From the cell containing the given text, extract its center point as (x, y) coordinate. 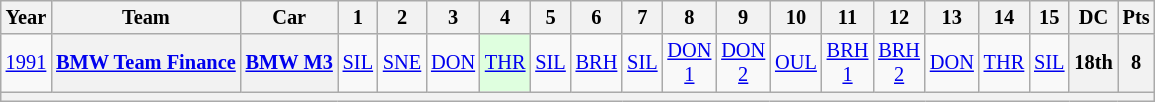
13 (952, 17)
3 (453, 17)
14 (1004, 17)
BMW Team Finance (146, 63)
BRH2 (899, 63)
BRH (597, 63)
4 (505, 17)
12 (899, 17)
1991 (26, 63)
1 (358, 17)
Car (290, 17)
DC (1093, 17)
DON1 (689, 63)
11 (848, 17)
2 (402, 17)
15 (1049, 17)
9 (743, 17)
OUL (796, 63)
Team (146, 17)
5 (550, 17)
DON2 (743, 63)
Year (26, 17)
Pts (1136, 17)
BMW M3 (290, 63)
SNE (402, 63)
7 (642, 17)
10 (796, 17)
6 (597, 17)
18th (1093, 63)
BRH1 (848, 63)
